Return the [X, Y] coordinate for the center point of the cell that contains the specified text.  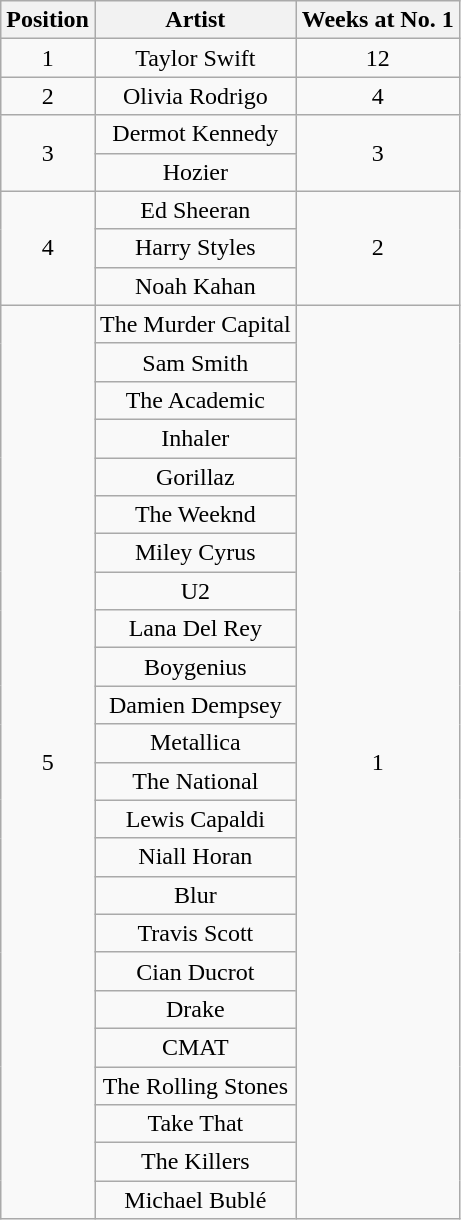
U2 [195, 591]
Blur [195, 895]
5 [48, 762]
Olivia Rodrigo [195, 96]
The National [195, 781]
Harry Styles [195, 248]
Damien Dempsey [195, 705]
Metallica [195, 743]
Lana Del Rey [195, 629]
Sam Smith [195, 362]
The Academic [195, 400]
Taylor Swift [195, 58]
The Rolling Stones [195, 1085]
Miley Cyrus [195, 553]
Hozier [195, 172]
Travis Scott [195, 933]
The Murder Capital [195, 324]
12 [378, 58]
Weeks at No. 1 [378, 20]
CMAT [195, 1047]
The Weeknd [195, 515]
Artist [195, 20]
The Killers [195, 1162]
Michael Bublé [195, 1200]
Boygenius [195, 667]
Inhaler [195, 438]
Take That [195, 1124]
Cian Ducrot [195, 971]
Niall Horan [195, 857]
Noah Kahan [195, 286]
Dermot Kennedy [195, 134]
Position [48, 20]
Drake [195, 1009]
Gorillaz [195, 477]
Ed Sheeran [195, 210]
Lewis Capaldi [195, 819]
